Output the (x, y) coordinate of the center of the cell containing the given text.  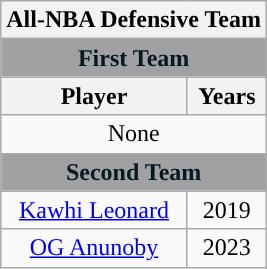
2019 (226, 210)
OG Anunoby (94, 248)
None (134, 134)
All-NBA Defensive Team (134, 20)
First Team (134, 58)
Years (226, 96)
2023 (226, 248)
Second Team (134, 172)
Player (94, 96)
Kawhi Leonard (94, 210)
